Identify which cell holds the provided text, then report its (X, Y) central coordinate. 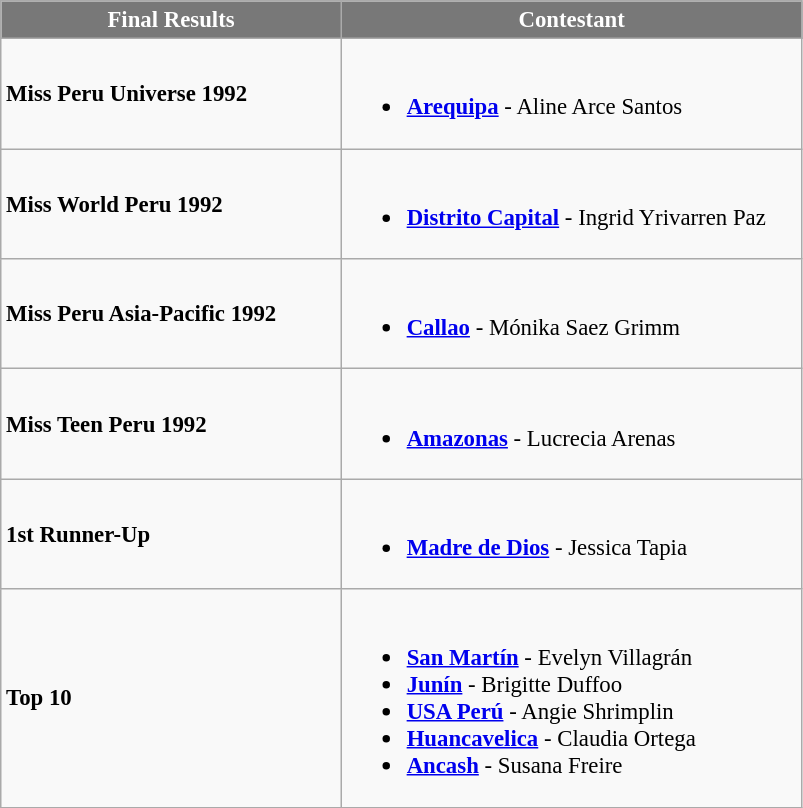
Distrito Capital - Ingrid Yrivarren Paz (572, 204)
Final Results (172, 20)
Amazonas - Lucrecia Arenas (572, 424)
Arequipa - Aline Arce Santos (572, 94)
Top 10 (172, 698)
Madre de Dios - Jessica Tapia (572, 534)
1st Runner-Up (172, 534)
Miss Peru Asia-Pacific 1992 (172, 314)
Contestant (572, 20)
San Martín - Evelyn Villagrán Junín - Brigitte Duffoo USA Perú - Angie Shrimplin Huancavelica - Claudia Ortega Ancash - Susana Freire (572, 698)
Miss Peru Universe 1992 (172, 94)
Miss Teen Peru 1992 (172, 424)
Callao - Mónika Saez Grimm (572, 314)
Miss World Peru 1992 (172, 204)
